Locate the cell with the specified text and output its [x, y] center coordinate. 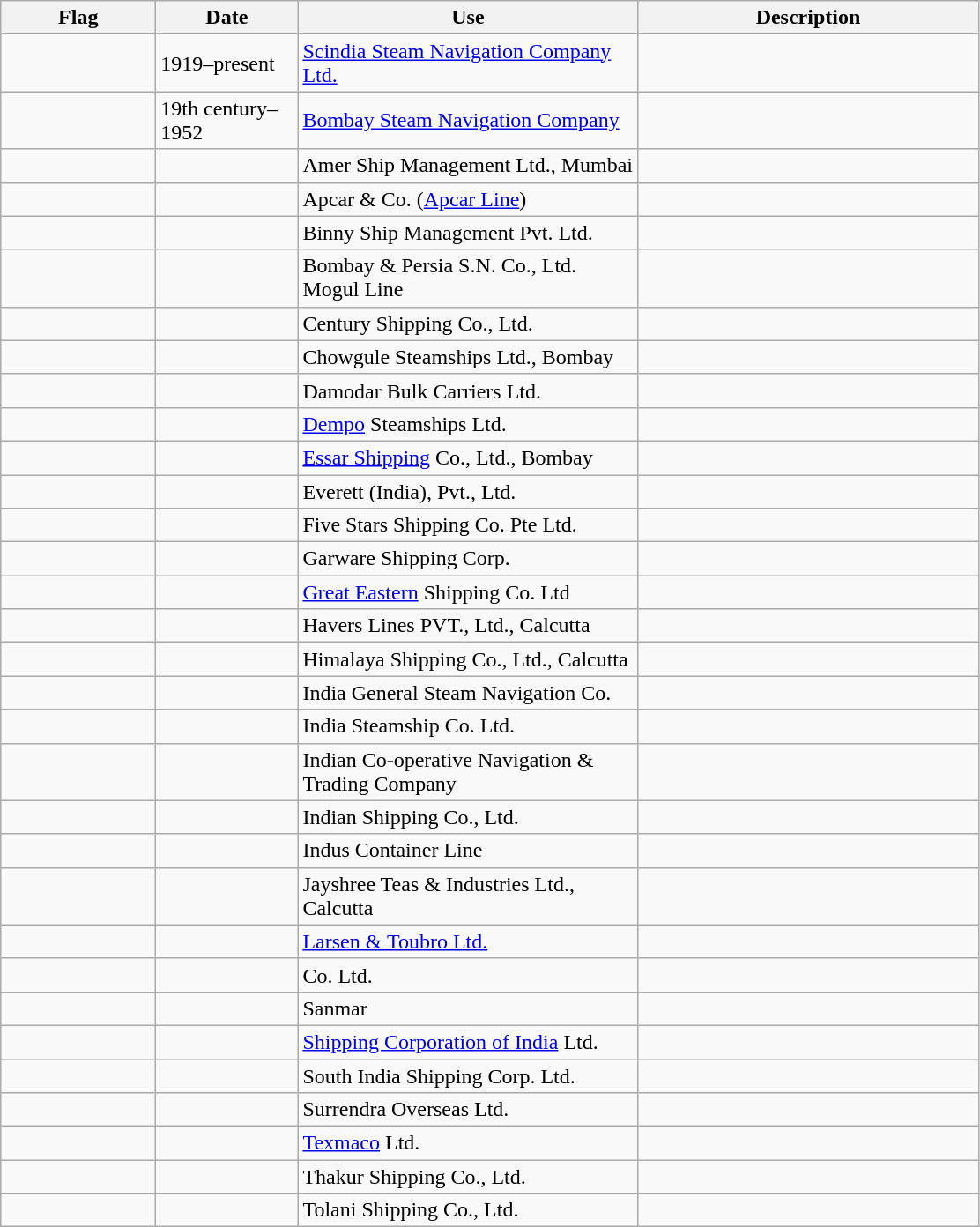
Century Shipping Co., Ltd. [468, 323]
Apcar & Co. (Apcar Line) [468, 199]
Jayshree Teas & Industries Ltd., Calcutta [468, 896]
Indian Co-operative Navigation & Trading Company [468, 772]
Havers Lines PVT., Ltd., Calcutta [468, 626]
Indian Shipping Co., Ltd. [468, 817]
Dempo Steamships Ltd. [468, 424]
Co. Ltd. [468, 975]
Everett (India), Pvt., Ltd. [468, 491]
19th century–1952 [227, 120]
Tolani Shipping Co., Ltd. [468, 1210]
Essar Shipping Co., Ltd., Bombay [468, 457]
Great Eastern Shipping Co. Ltd [468, 592]
Texmaco Ltd. [468, 1143]
Indus Container Line [468, 851]
1919–present [227, 63]
Larsen & Toubro Ltd. [468, 941]
Bombay Steam Navigation Company [468, 120]
Bombay & Persia S.N. Co., Ltd.Mogul Line [468, 279]
Chowgule Steamships Ltd., Bombay [468, 357]
Thakur Shipping Co., Ltd. [468, 1177]
Sanmar [468, 1008]
Date [227, 18]
India General Steam Navigation Co. [468, 693]
Damodar Bulk Carriers Ltd. [468, 390]
Himalaya Shipping Co., Ltd., Calcutta [468, 659]
Five Stars Shipping Co. Pte Ltd. [468, 525]
South India Shipping Corp. Ltd. [468, 1076]
Binny Ship Management Pvt. Ltd. [468, 233]
Garware Shipping Corp. [468, 559]
Shipping Corporation of India Ltd. [468, 1042]
India Steamship Co. Ltd. [468, 726]
Flag [78, 18]
Surrendra Overseas Ltd. [468, 1110]
Amer Ship Management Ltd., Mumbai [468, 166]
Use [468, 18]
Description [808, 18]
Scindia Steam Navigation Company Ltd. [468, 63]
